Determine the [X, Y] coordinate at the center of the cell enclosing the given text.  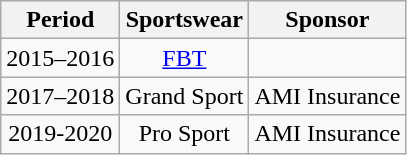
2019-2020 [60, 134]
2015–2016 [60, 58]
Sponsor [328, 20]
Pro Sport [184, 134]
Sportswear [184, 20]
Grand Sport [184, 96]
Period [60, 20]
2017–2018 [60, 96]
FBT [184, 58]
